Return (X, Y) of the center of cell containing provided text 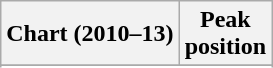
Peakposition (225, 34)
Chart (2010–13) (90, 34)
